Return the [x, y] coordinate for the center point of the cell that contains the specified text.  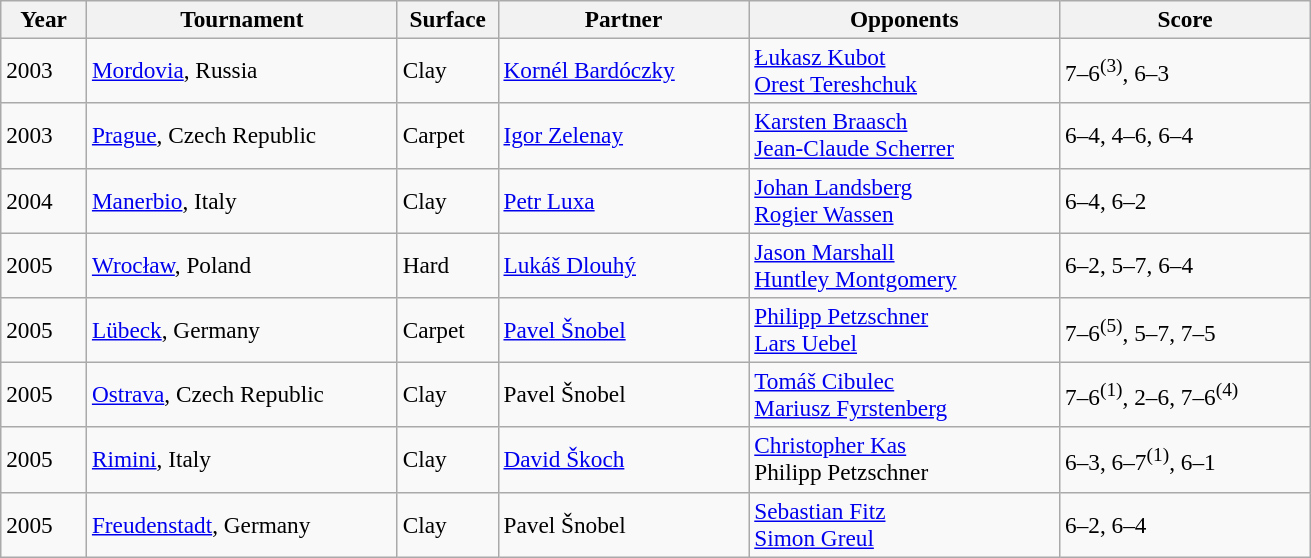
Łukasz Kubot Orest Tereshchuk [904, 70]
7–6(3), 6–3 [1186, 70]
Igor Zelenay [624, 136]
Mordovia, Russia [242, 70]
2004 [44, 200]
Partner [624, 19]
Tournament [242, 19]
Hard [448, 264]
6–3, 6–7(1), 6–1 [1186, 460]
6–2, 5–7, 6–4 [1186, 264]
Jason Marshall Huntley Montgomery [904, 264]
Kornél Bardóczky [624, 70]
6–2, 6–4 [1186, 524]
Petr Luxa [624, 200]
Year [44, 19]
6–4, 4–6, 6–4 [1186, 136]
Christopher Kas Philipp Petzschner [904, 460]
Score [1186, 19]
Opponents [904, 19]
Johan Landsberg Rogier Wassen [904, 200]
Lukáš Dlouhý [624, 264]
Wrocław, Poland [242, 264]
Prague, Czech Republic [242, 136]
David Škoch [624, 460]
Ostrava, Czech Republic [242, 394]
Surface [448, 19]
Lübeck, Germany [242, 330]
Tomáš Cibulec Mariusz Fyrstenberg [904, 394]
Manerbio, Italy [242, 200]
Rimini, Italy [242, 460]
7–6(5), 5–7, 7–5 [1186, 330]
Sebastian Fitz Simon Greul [904, 524]
6–4, 6–2 [1186, 200]
Philipp Petzschner Lars Uebel [904, 330]
Karsten Braasch Jean-Claude Scherrer [904, 136]
Freudenstadt, Germany [242, 524]
7–6(1), 2–6, 7–6(4) [1186, 394]
